Detect which cell encompasses the target text, then output its (x, y) center coordinate. 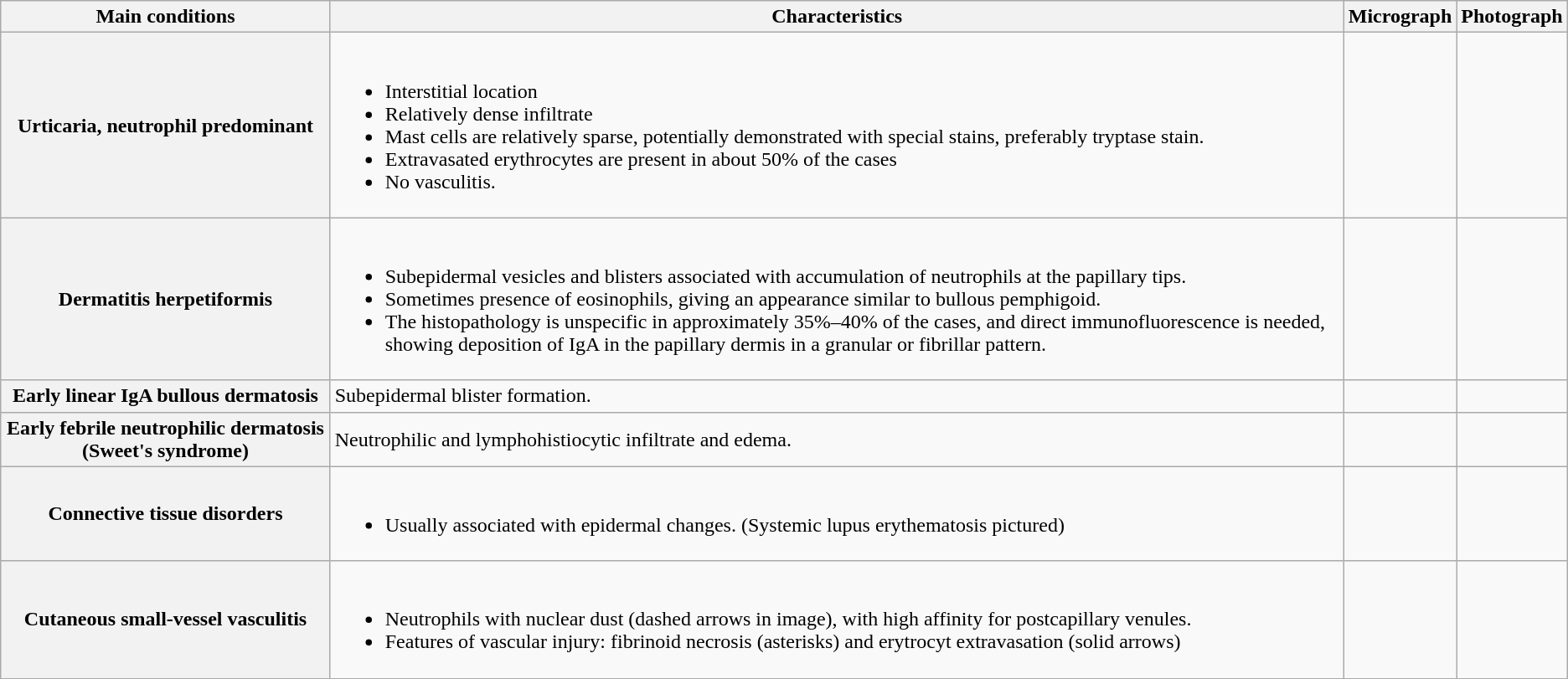
Neutrophilic and lymphohistiocytic infiltrate and edema. (837, 439)
Main conditions (166, 17)
Dermatitis herpetiformis (166, 299)
Characteristics (837, 17)
Early linear IgA bullous dermatosis (166, 396)
Cutaneous small-vessel vasculitis (166, 620)
Connective tissue disorders (166, 514)
Urticaria, neutrophil predominant (166, 126)
Photograph (1512, 17)
Usually associated with epidermal changes. (Systemic lupus erythematosis pictured) (837, 514)
Subepidermal blister formation. (837, 396)
Early febrile neutrophilic dermatosis (Sweet's syndrome) (166, 439)
Micrograph (1400, 17)
